Find where the given text appears and provide that cell's center as [X, Y] coordinate. 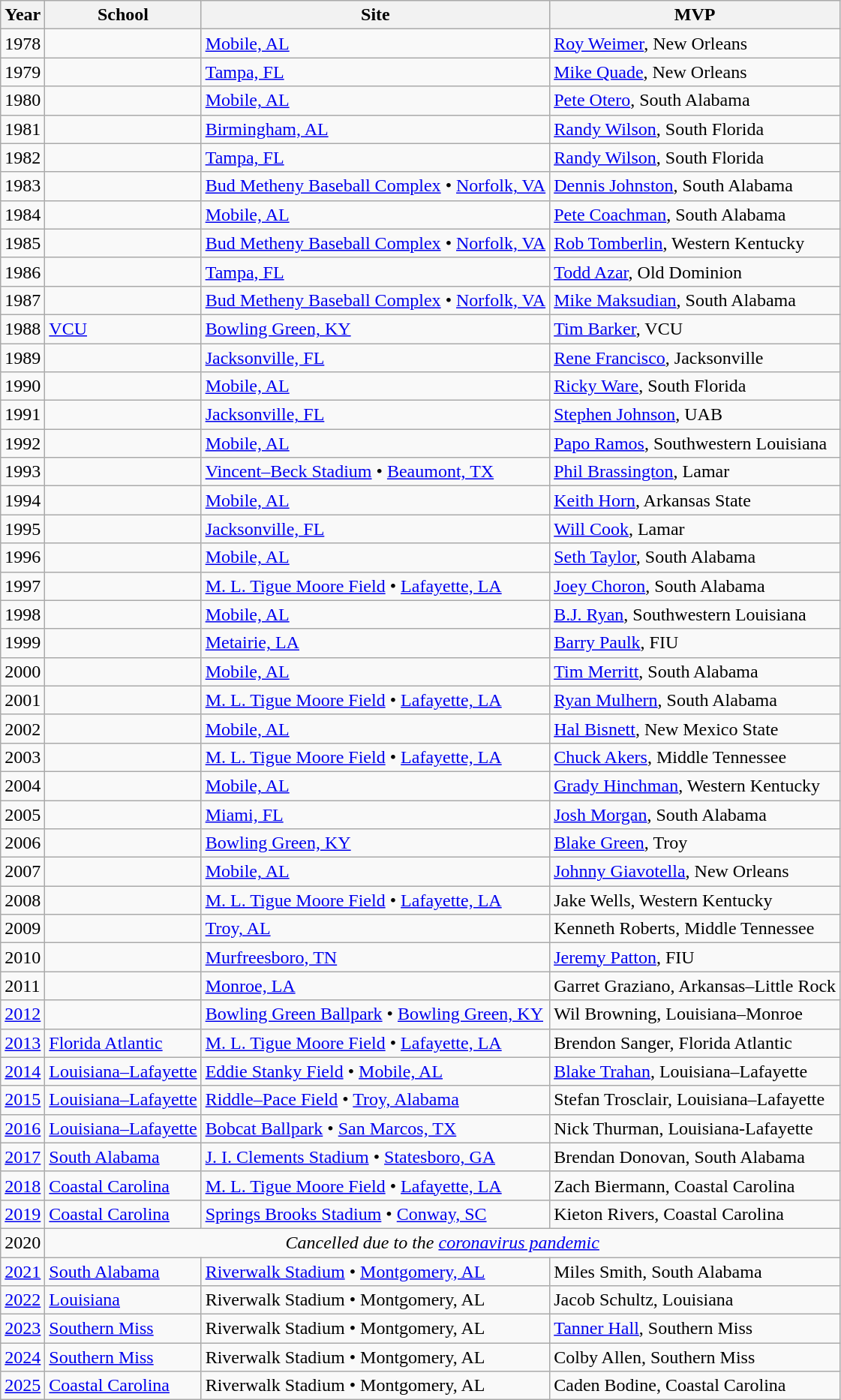
Seth Taylor, South Alabama [695, 557]
1994 [23, 500]
Ricky Ware, South Florida [695, 386]
Springs Brooks Stadium • Conway, SC [375, 1214]
2004 [23, 786]
2009 [23, 929]
2012 [23, 1014]
2011 [23, 986]
1992 [23, 443]
Roy Weimer, New Orleans [695, 44]
1978 [23, 44]
2006 [23, 843]
Year [23, 15]
Tim Barker, VCU [695, 329]
Josh Morgan, South Alabama [695, 814]
VCU [123, 329]
MVP [695, 15]
2010 [23, 957]
Zach Biermann, Coastal Carolina [695, 1185]
Brendon Sanger, Florida Atlantic [695, 1043]
2007 [23, 872]
Jacob Schultz, Louisiana [695, 1300]
Troy, AL [375, 929]
Barry Paulk, FIU [695, 643]
Jeremy Patton, FIU [695, 957]
1989 [23, 358]
2023 [23, 1329]
Papo Ramos, Southwestern Louisiana [695, 443]
B.J. Ryan, Southwestern Louisiana [695, 614]
2025 [23, 1386]
2014 [23, 1071]
Miami, FL [375, 814]
Brendan Donovan, South Alabama [695, 1157]
2016 [23, 1128]
Eddie Stanky Field • Mobile, AL [375, 1071]
Todd Azar, Old Dominion [695, 272]
Mike Maksudian, South Alabama [695, 300]
Caden Bodine, Coastal Carolina [695, 1386]
Vincent–Beck Stadium • Beaumont, TX [375, 472]
1980 [23, 101]
Stephen Johnson, UAB [695, 415]
2002 [23, 729]
2022 [23, 1300]
Mike Quade, New Orleans [695, 72]
2021 [23, 1272]
Tanner Hall, Southern Miss [695, 1329]
Rob Tomberlin, Western Kentucky [695, 243]
1984 [23, 215]
2020 [23, 1242]
1988 [23, 329]
Site [375, 15]
1985 [23, 243]
Ryan Mulhern, South Alabama [695, 700]
1999 [23, 643]
1991 [23, 415]
1993 [23, 472]
School [123, 15]
Birmingham, AL [375, 129]
2005 [23, 814]
Tim Merritt, South Alabama [695, 671]
Keith Horn, Arkansas State [695, 500]
2003 [23, 757]
Joey Choron, South Alabama [695, 586]
2017 [23, 1157]
Kieton Rivers, Coastal Carolina [695, 1214]
J. I. Clements Stadium • Statesboro, GA [375, 1157]
2019 [23, 1214]
Pete Coachman, South Alabama [695, 215]
2000 [23, 671]
Rene Francisco, Jacksonville [695, 358]
1981 [23, 129]
1987 [23, 300]
Garret Graziano, Arkansas–Little Rock [695, 986]
1979 [23, 72]
1995 [23, 529]
2015 [23, 1100]
Cancelled due to the coronavirus pandemic [443, 1242]
Blake Green, Troy [695, 843]
Jake Wells, Western Kentucky [695, 900]
Colby Allen, Southern Miss [695, 1357]
Johnny Giavotella, New Orleans [695, 872]
1982 [23, 158]
Hal Bisnett, New Mexico State [695, 729]
1997 [23, 586]
2013 [23, 1043]
Bobcat Ballpark • San Marcos, TX [375, 1128]
Bowling Green Ballpark • Bowling Green, KY [375, 1014]
2024 [23, 1357]
Murfreesboro, TN [375, 957]
1983 [23, 186]
Pete Otero, South Alabama [695, 101]
2018 [23, 1185]
Stefan Trosclair, Louisiana–Lafayette [695, 1100]
1990 [23, 386]
Wil Browning, Louisiana–Monroe [695, 1014]
Grady Hinchman, Western Kentucky [695, 786]
Phil Brassington, Lamar [695, 472]
Metairie, LA [375, 643]
1986 [23, 272]
2001 [23, 700]
Blake Trahan, Louisiana–Lafayette [695, 1071]
Louisiana [123, 1300]
Dennis Johnston, South Alabama [695, 186]
Miles Smith, South Alabama [695, 1272]
Kenneth Roberts, Middle Tennessee [695, 929]
1996 [23, 557]
Riddle–Pace Field • Troy, Alabama [375, 1100]
Nick Thurman, Louisiana-Lafayette [695, 1128]
1998 [23, 614]
Florida Atlantic [123, 1043]
Will Cook, Lamar [695, 529]
Chuck Akers, Middle Tennessee [695, 757]
Monroe, LA [375, 986]
2008 [23, 900]
